For the text-containing cell, return its midpoint in (X, Y) coordinate format. 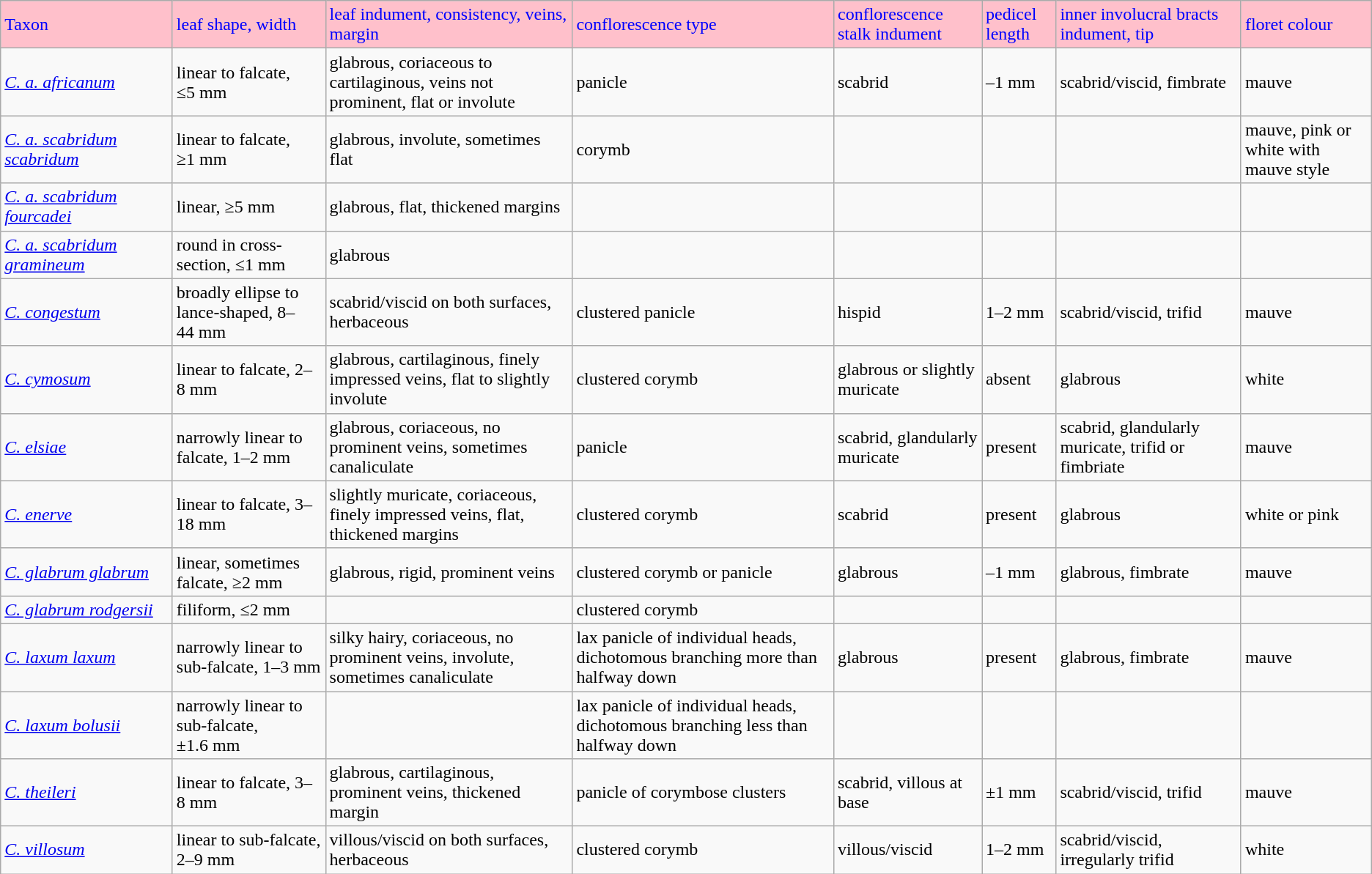
linear to falcate, ≤5 mm (249, 82)
hispid (907, 312)
scabrid, glandularly muricate, trifid or fimbriate (1149, 447)
glabrous, coriaceous, no prominent veins, sometimes canaliculate (449, 447)
linear to falcate, 3–8 mm (249, 793)
leaf indument, consistency, veins, margin (449, 25)
C. a. scabridum gramineum (86, 255)
filiform, ≤2 mm (249, 610)
C. theileri (86, 793)
Taxon (86, 25)
white or pink (1306, 514)
panicle of corymbose clusters (704, 793)
lax panicle of individual heads, dichotomous branching more than halfway down (704, 657)
leaf shape, width (249, 25)
absent (1019, 379)
conflorescence type (704, 25)
linear to falcate, 3–18 mm (249, 514)
conflorescence stalk indument (907, 25)
glabrous, cartilaginous, prominent veins, thickened margin (449, 793)
C. villosum (86, 850)
lax panicle of individual heads, dichotomous branching less than halfway down (704, 725)
mauve, pink or white with mauve style (1306, 149)
scabrid, villous at base (907, 793)
scabrid, glandularly muricate (907, 447)
round in cross-section, ≤1 mm (249, 255)
narrowly linear to sub-falcate, 1–3 mm (249, 657)
glabrous or slightly muricate (907, 379)
broadly ellipse to lance-shaped, 8–44 mm (249, 312)
C. cymosum (86, 379)
corymb (704, 149)
glabrous, coriaceous to cartilaginous, veins not prominent, flat or involute (449, 82)
linear to falcate, ≥1 mm (249, 149)
floret colour (1306, 25)
C. a. scabridum fourcadei (86, 207)
scabrid/viscid, fimbrate (1149, 82)
linear, ≥5 mm (249, 207)
narrowly linear to falcate, 1–2 mm (249, 447)
C. enerve (86, 514)
C. laxum bolusii (86, 725)
scabrid/viscid, irregularly trifid (1149, 850)
glabrous, involute, sometimes flat (449, 149)
glabrous, flat, thickened margins (449, 207)
villous/viscid on both surfaces, herbaceous (449, 850)
C. glabrum rodgersii (86, 610)
linear, sometimes falcate, ≥2 mm (249, 571)
C. a. scabridum scabridum (86, 149)
clustered panicle (704, 312)
C. a. africanum (86, 82)
silky hairy, coriaceous, no prominent veins, involute, sometimes canaliculate (449, 657)
C. elsiae (86, 447)
C. laxum laxum (86, 657)
glabrous, cartilaginous, finely impressed veins, flat to slightly involute (449, 379)
linear to sub-falcate, 2–9 mm (249, 850)
linear to falcate, 2–8 mm (249, 379)
C. congestum (86, 312)
inner involucral bracts indument, tip (1149, 25)
villous/viscid (907, 850)
clustered corymb or panicle (704, 571)
narrowly linear to sub-falcate, ±1.6 mm (249, 725)
±1 mm (1019, 793)
slightly muricate, coriaceous, finely impressed veins, flat, thickened margins (449, 514)
C. glabrum glabrum (86, 571)
glabrous, rigid, prominent veins (449, 571)
scabrid/viscid on both surfaces, herbaceous (449, 312)
pedicel length (1019, 25)
